Output the (x, y) coordinate of the center of the cell containing the given text.  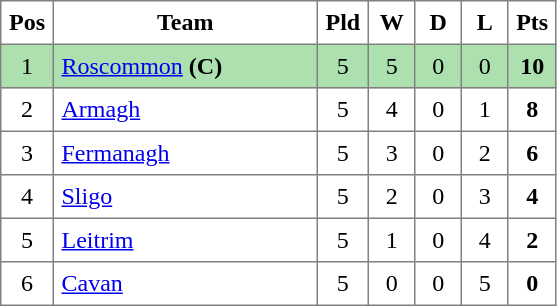
8 (532, 110)
Pts (532, 23)
Cavan (185, 284)
Armagh (185, 110)
10 (532, 66)
Pos (27, 23)
W (391, 23)
Sligo (185, 197)
L (484, 23)
Leitrim (185, 240)
Team (185, 23)
D (438, 23)
Pld (342, 23)
Fermanagh (185, 153)
Roscommon (C) (185, 66)
